Detect which cell encompasses the target text, then output its [x, y] center coordinate. 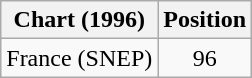
Chart (1996) [80, 20]
Position [205, 20]
France (SNEP) [80, 58]
96 [205, 58]
